Search for the cell housing the specified text and yield its (x, y) center coordinate. 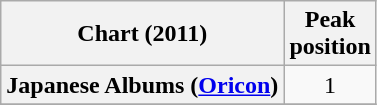
1 (330, 85)
Japanese Albums (Oricon) (142, 85)
Peakposition (330, 34)
Chart (2011) (142, 34)
